Return (x, y) of the center of cell containing provided text 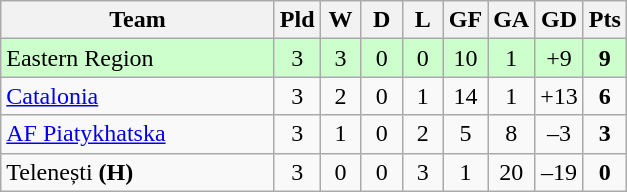
Catalonia (138, 96)
D (382, 20)
Team (138, 20)
Eastern Region (138, 58)
GD (560, 20)
GF (465, 20)
–3 (560, 134)
9 (604, 58)
Pld (297, 20)
6 (604, 96)
8 (512, 134)
5 (465, 134)
–19 (560, 172)
Telenești (H) (138, 172)
GA (512, 20)
Pts (604, 20)
10 (465, 58)
14 (465, 96)
L (422, 20)
20 (512, 172)
+13 (560, 96)
+9 (560, 58)
AF Piatykhatska (138, 134)
W (340, 20)
